Pinpoint the cell where the given text exists, returning its [x, y] midpoint coordinate. 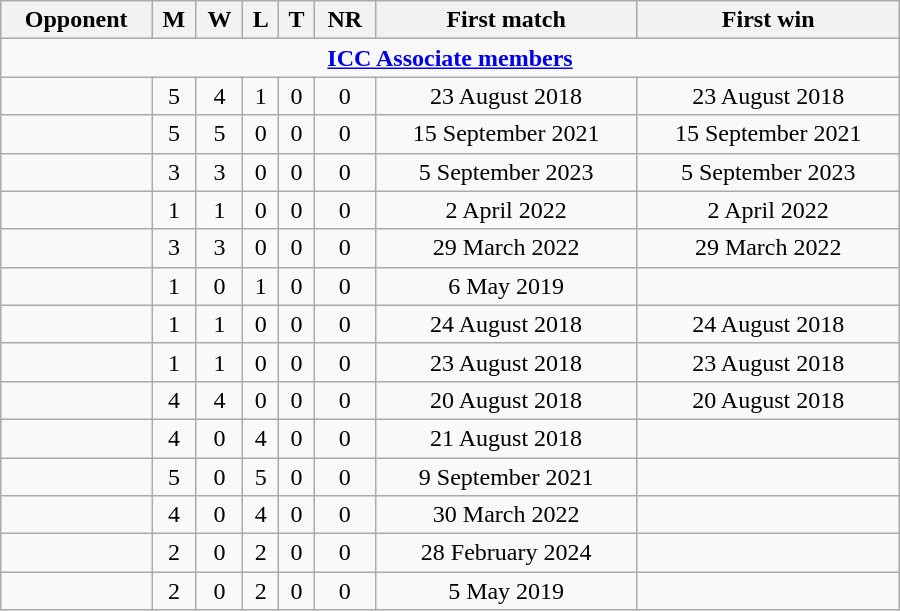
28 February 2024 [506, 553]
First win [768, 20]
NR [344, 20]
ICC Associate members [450, 58]
L [261, 20]
30 March 2022 [506, 515]
5 May 2019 [506, 591]
21 August 2018 [506, 438]
W [219, 20]
Opponent [76, 20]
M [174, 20]
T [297, 20]
9 September 2021 [506, 477]
First match [506, 20]
6 May 2019 [506, 286]
